Extract the (x, y) coordinate from the center of the cell holding the provided text.  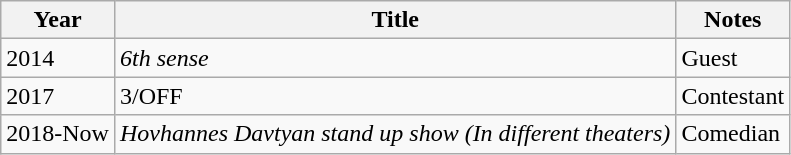
Guest (733, 58)
2014 (58, 58)
3/OFF (394, 96)
Hovhannes Davtyan stand up show (In different theaters) (394, 134)
2017 (58, 96)
Title (394, 20)
6th sense (394, 58)
Year (58, 20)
Notes (733, 20)
Comedian (733, 134)
2018-Now (58, 134)
Contestant (733, 96)
